Capture the cell that displays the provided text and extract its (x, y) central coordinate. 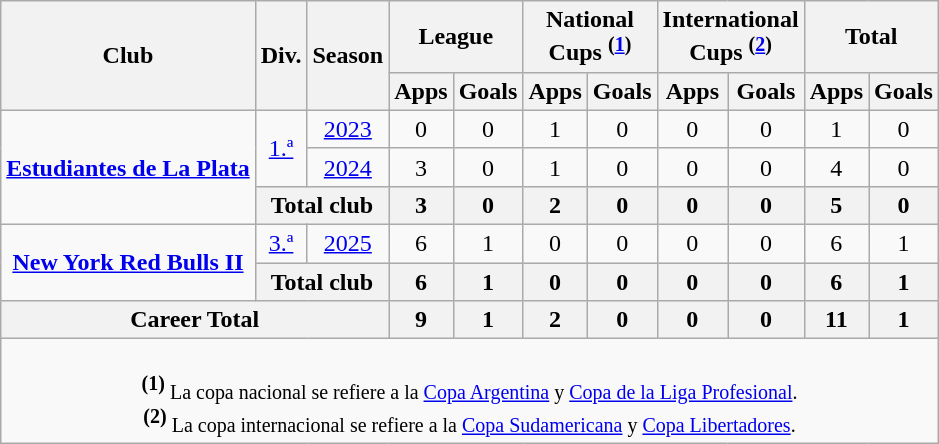
Club (128, 56)
2024 (348, 167)
5 (836, 205)
Estudiantes de La Plata (128, 167)
NationalCups (1) (590, 37)
4 (836, 167)
Season (348, 56)
1.ª (281, 148)
3.ª (281, 244)
InternationalCups (2) (730, 37)
Total (871, 37)
Div. (281, 56)
2025 (348, 244)
League (456, 37)
New York Red Bulls II (128, 263)
9 (421, 320)
11 (836, 320)
2023 (348, 129)
Career Total (195, 320)
